Search for the cell housing the specified text and yield its [X, Y] center coordinate. 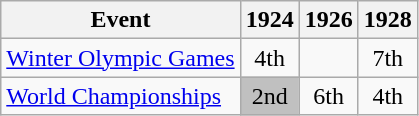
Event [120, 20]
1926 [328, 20]
Winter Olympic Games [120, 58]
1928 [388, 20]
1924 [270, 20]
7th [388, 58]
2nd [270, 96]
World Championships [120, 96]
6th [328, 96]
